Scan for the cell matching the given text and deliver its [X, Y] coordinate at center. 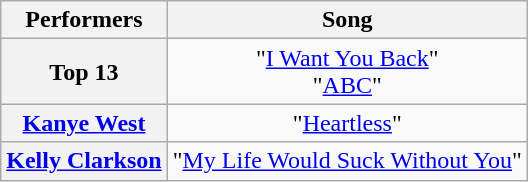
Top 13 [84, 72]
Kelly Clarkson [84, 161]
"Heartless" [347, 123]
"My Life Would Suck Without You" [347, 161]
Performers [84, 20]
Song [347, 20]
Kanye West [84, 123]
"I Want You Back""ABC" [347, 72]
